Identify which cell holds the provided text, then report its (x, y) central coordinate. 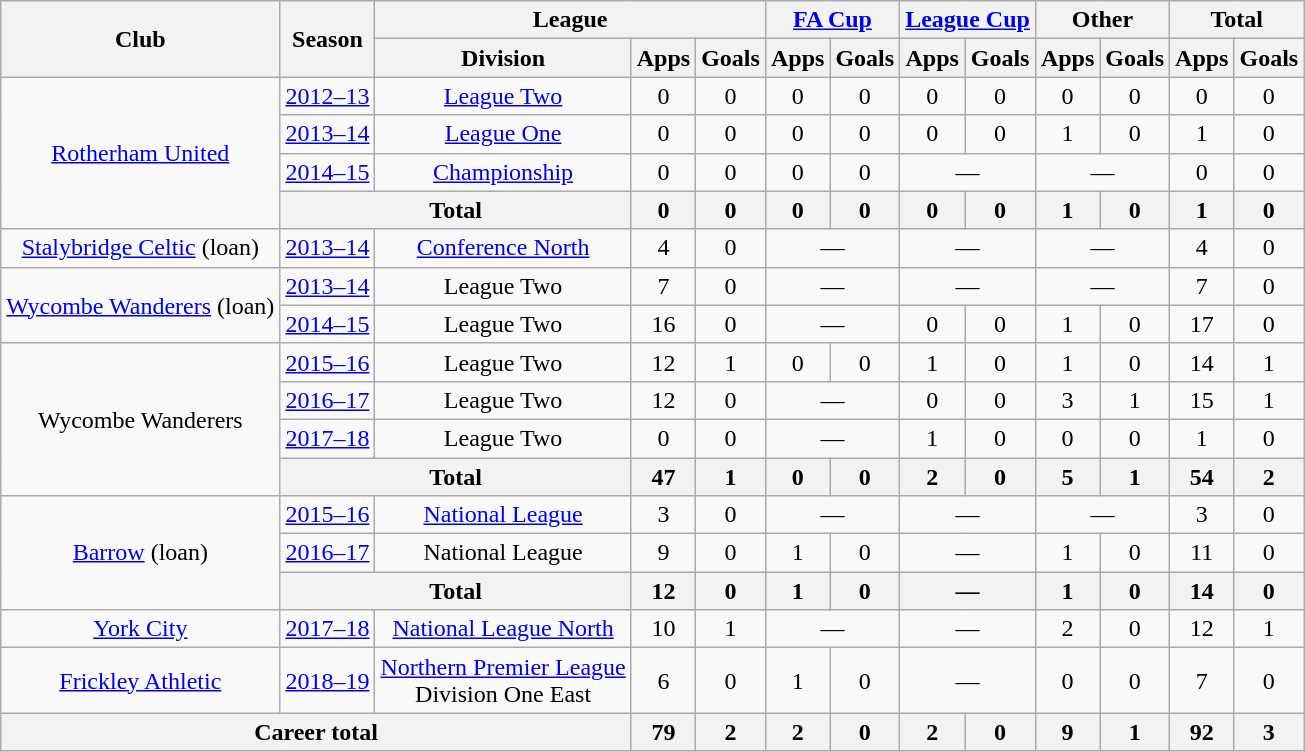
League (570, 20)
FA Cup (832, 20)
Career total (316, 732)
10 (663, 629)
National League North (503, 629)
Wycombe Wanderers (loan) (140, 305)
92 (1202, 732)
League Cup (968, 20)
Conference North (503, 248)
Frickley Athletic (140, 680)
6 (663, 680)
Season (328, 39)
Barrow (loan) (140, 553)
79 (663, 732)
2012–13 (328, 96)
17 (1202, 324)
Northern Premier LeagueDivision One East (503, 680)
Wycombe Wanderers (140, 419)
15 (1202, 400)
Club (140, 39)
Stalybridge Celtic (loan) (140, 248)
Rotherham United (140, 153)
16 (663, 324)
2018–19 (328, 680)
11 (1202, 553)
Championship (503, 172)
54 (1202, 477)
League One (503, 134)
York City (140, 629)
47 (663, 477)
5 (1067, 477)
Other (1102, 20)
Division (503, 58)
